Capture the cell that displays the provided text and extract its [X, Y] central coordinate. 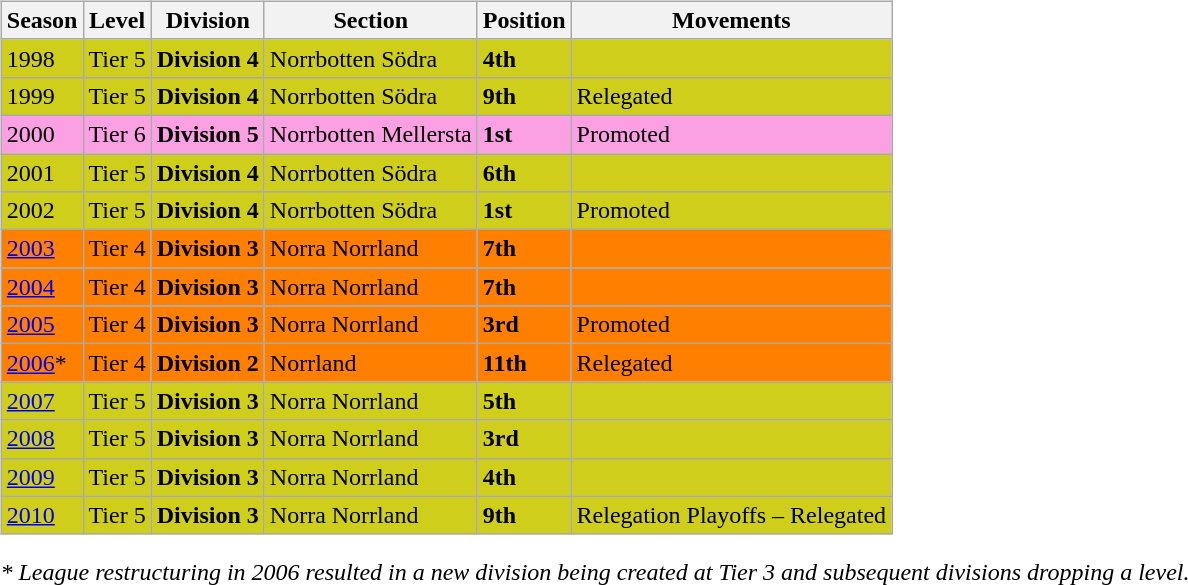
6th [524, 173]
2008 [42, 439]
Relegation Playoffs – Relegated [732, 515]
2001 [42, 173]
Level [117, 20]
Tier 6 [117, 134]
2002 [42, 211]
2006* [42, 363]
Section [370, 20]
Norrbotten Mellersta [370, 134]
2010 [42, 515]
2009 [42, 477]
11th [524, 363]
Position [524, 20]
Division 2 [208, 363]
1998 [42, 58]
Division 5 [208, 134]
5th [524, 401]
2005 [42, 325]
2003 [42, 249]
2000 [42, 134]
Norrland [370, 363]
2007 [42, 401]
Movements [732, 20]
Division [208, 20]
1999 [42, 96]
2004 [42, 287]
Season [42, 20]
